Scan for the cell matching the given text and deliver its [x, y] coordinate at center. 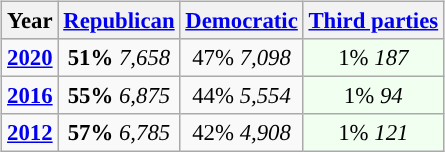
55% 6,875 [119, 96]
Democratic [242, 21]
44% 5,554 [242, 96]
47% 7,098 [242, 58]
1% 94 [373, 96]
51% 7,658 [119, 58]
1% 121 [373, 133]
2020 [30, 58]
2012 [30, 133]
1% 187 [373, 58]
2016 [30, 96]
42% 4,908 [242, 133]
Republican [119, 21]
57% 6,785 [119, 133]
Year [30, 21]
Third parties [373, 21]
